Pinpoint the cell where the given text exists, returning its (X, Y) midpoint coordinate. 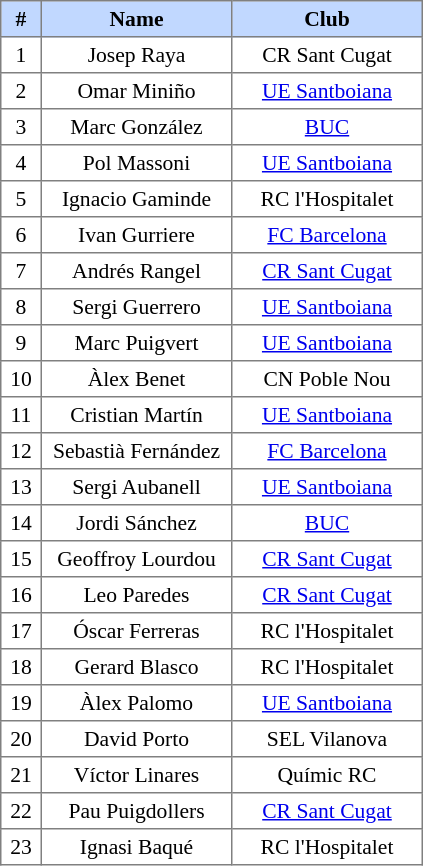
15 (21, 559)
Andrés Rangel (136, 271)
# (21, 19)
Sebastià Fernández (136, 451)
8 (21, 307)
Víctor Linares (136, 775)
13 (21, 487)
Ignacio Gaminde (136, 199)
20 (21, 739)
12 (21, 451)
Club (327, 19)
21 (21, 775)
11 (21, 415)
SEL Vilanova (327, 739)
Sergi Aubanell (136, 487)
Sergi Guerrero (136, 307)
Químic RC (327, 775)
Àlex Benet (136, 379)
Geoffroy Lourdou (136, 559)
CN Poble Nou (327, 379)
16 (21, 595)
Óscar Ferreras (136, 631)
3 (21, 127)
Omar Miniño (136, 91)
14 (21, 523)
Marc Puigvert (136, 343)
Jordi Sánchez (136, 523)
Josep Raya (136, 55)
1 (21, 55)
9 (21, 343)
Pau Puigdollers (136, 811)
Cristian Martín (136, 415)
Pol Massoni (136, 163)
19 (21, 703)
Àlex Palomo (136, 703)
Marc González (136, 127)
David Porto (136, 739)
5 (21, 199)
Gerard Blasco (136, 667)
Ignasi Baqué (136, 847)
7 (21, 271)
23 (21, 847)
Ivan Gurriere (136, 235)
2 (21, 91)
10 (21, 379)
4 (21, 163)
Name (136, 19)
Leo Paredes (136, 595)
22 (21, 811)
6 (21, 235)
17 (21, 631)
18 (21, 667)
